Extract the [x, y] coordinate from the center of the cell holding the provided text.  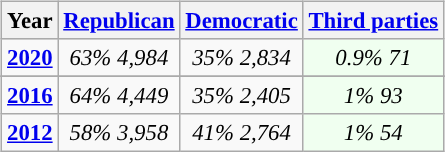
1% 54 [373, 133]
58% 3,958 [119, 133]
35% 2,405 [242, 96]
2016 [30, 96]
Third parties [373, 21]
64% 4,449 [119, 96]
Republican [119, 21]
Year [30, 21]
2012 [30, 133]
0.9% 71 [373, 58]
2020 [30, 58]
Democratic [242, 21]
63% 4,984 [119, 58]
41% 2,764 [242, 133]
35% 2,834 [242, 58]
1% 93 [373, 96]
